Capture the cell that displays the provided text and extract its [X, Y] central coordinate. 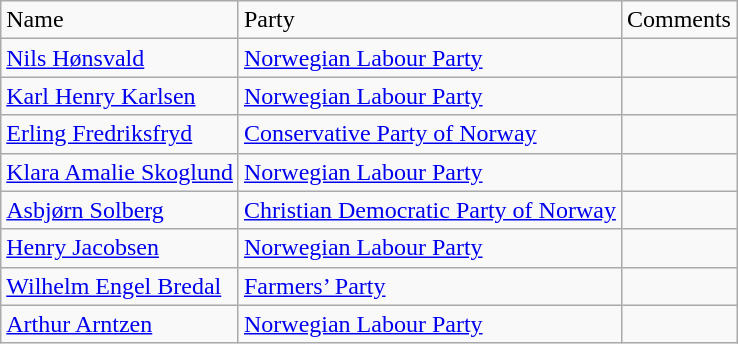
Christian Democratic Party of Norway [430, 210]
Party [430, 20]
Klara Amalie Skoglund [120, 172]
Name [120, 20]
Wilhelm Engel Bredal [120, 286]
Erling Fredriksfryd [120, 134]
Arthur Arntzen [120, 324]
Nils Hønsvald [120, 58]
Conservative Party of Norway [430, 134]
Comments [678, 20]
Karl Henry Karlsen [120, 96]
Farmers’ Party [430, 286]
Henry Jacobsen [120, 248]
Asbjørn Solberg [120, 210]
